Pinpoint the cell where the given text exists, returning its (X, Y) midpoint coordinate. 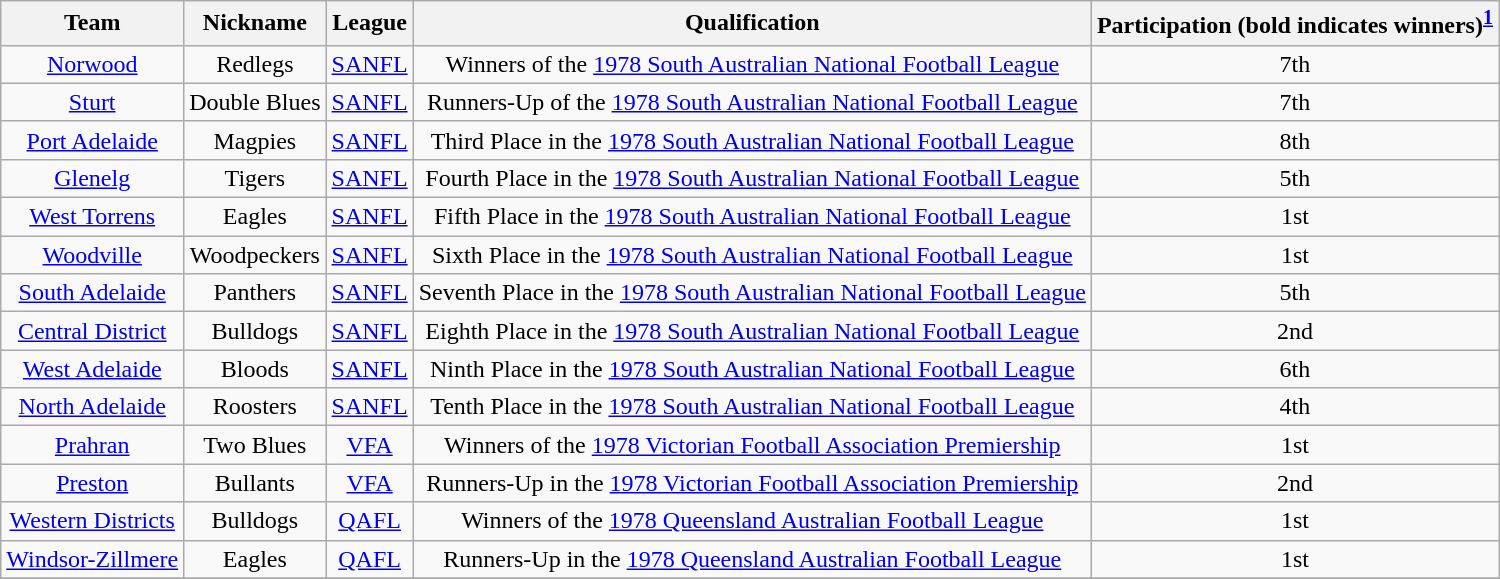
Winners of the 1978 Victorian Football Association Premiership (752, 445)
Winners of the 1978 South Australian National Football League (752, 64)
West Torrens (92, 217)
Woodville (92, 255)
Windsor-Zillmere (92, 559)
Redlegs (255, 64)
Team (92, 24)
Fourth Place in the 1978 South Australian National Football League (752, 178)
Sixth Place in the 1978 South Australian National Football League (752, 255)
Magpies (255, 140)
Bullants (255, 483)
South Adelaide (92, 293)
Tigers (255, 178)
Ninth Place in the 1978 South Australian National Football League (752, 369)
Participation (bold indicates winners)1 (1294, 24)
Prahran (92, 445)
Central District (92, 331)
Nickname (255, 24)
Third Place in the 1978 South Australian National Football League (752, 140)
6th (1294, 369)
Western Districts (92, 521)
Eighth Place in the 1978 South Australian National Football League (752, 331)
Tenth Place in the 1978 South Australian National Football League (752, 407)
Runners-Up in the 1978 Victorian Football Association Premiership (752, 483)
4th (1294, 407)
Runners-Up of the 1978 South Australian National Football League (752, 102)
Fifth Place in the 1978 South Australian National Football League (752, 217)
League (370, 24)
Glenelg (92, 178)
Runners-Up in the 1978 Queensland Australian Football League (752, 559)
Bloods (255, 369)
Two Blues (255, 445)
Roosters (255, 407)
Sturt (92, 102)
North Adelaide (92, 407)
Double Blues (255, 102)
West Adelaide (92, 369)
8th (1294, 140)
Winners of the 1978 Queensland Australian Football League (752, 521)
Woodpeckers (255, 255)
Seventh Place in the 1978 South Australian National Football League (752, 293)
Port Adelaide (92, 140)
Preston (92, 483)
Norwood (92, 64)
Qualification (752, 24)
Panthers (255, 293)
